Output the (x, y) coordinate of the center of the cell containing the given text.  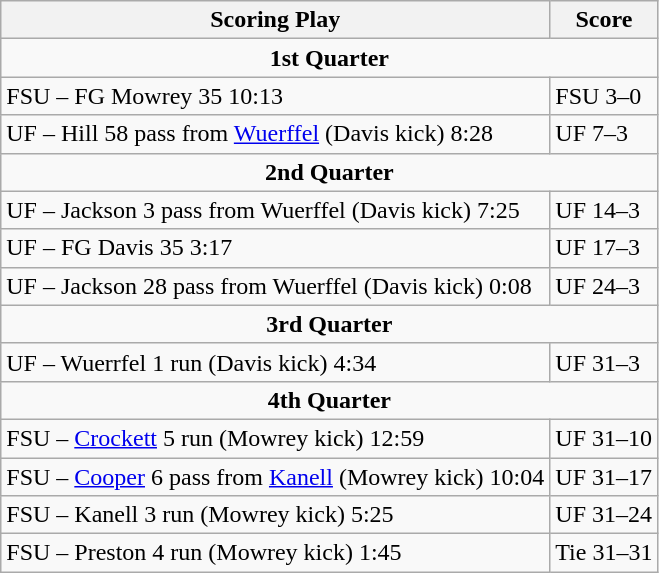
2nd Quarter (330, 172)
1st Quarter (330, 58)
UF 14–3 (604, 210)
FSU – Crockett 5 run (Mowrey kick) 12:59 (276, 438)
UF – Hill 58 pass from Wuerffel (Davis kick) 8:28 (276, 134)
FSU – FG Mowrey 35 10:13 (276, 96)
UF 31–24 (604, 515)
UF 31–17 (604, 477)
UF – FG Davis 35 3:17 (276, 248)
UF 31–10 (604, 438)
Tie 31–31 (604, 553)
UF – Jackson 3 pass from Wuerffel (Davis kick) 7:25 (276, 210)
FSU – Cooper 6 pass from Kanell (Mowrey kick) 10:04 (276, 477)
Score (604, 20)
UF – Jackson 28 pass from Wuerffel (Davis kick) 0:08 (276, 286)
UF 7–3 (604, 134)
FSU 3–0 (604, 96)
Scoring Play (276, 20)
4th Quarter (330, 400)
3rd Quarter (330, 324)
UF 24–3 (604, 286)
FSU – Kanell 3 run (Mowrey kick) 5:25 (276, 515)
FSU – Preston 4 run (Mowrey kick) 1:45 (276, 553)
UF – Wuerrfel 1 run (Davis kick) 4:34 (276, 362)
UF 17–3 (604, 248)
UF 31–3 (604, 362)
